Find where the given text appears and provide that cell's center as [x, y] coordinate. 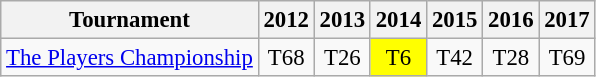
T26 [342, 58]
T28 [511, 58]
T69 [567, 58]
2013 [342, 20]
T42 [455, 58]
2017 [567, 20]
2012 [286, 20]
T68 [286, 58]
The Players Championship [130, 58]
Tournament [130, 20]
2015 [455, 20]
2016 [511, 20]
2014 [398, 20]
T6 [398, 58]
